Scan for the cell matching the given text and deliver its [X, Y] coordinate at center. 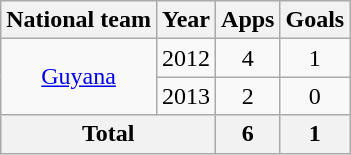
0 [315, 96]
Total [108, 134]
2013 [186, 96]
Apps [248, 20]
National team [79, 20]
Year [186, 20]
Guyana [79, 77]
4 [248, 58]
2 [248, 96]
Goals [315, 20]
2012 [186, 58]
6 [248, 134]
